Pinpoint the cell where the given text exists, returning its (x, y) midpoint coordinate. 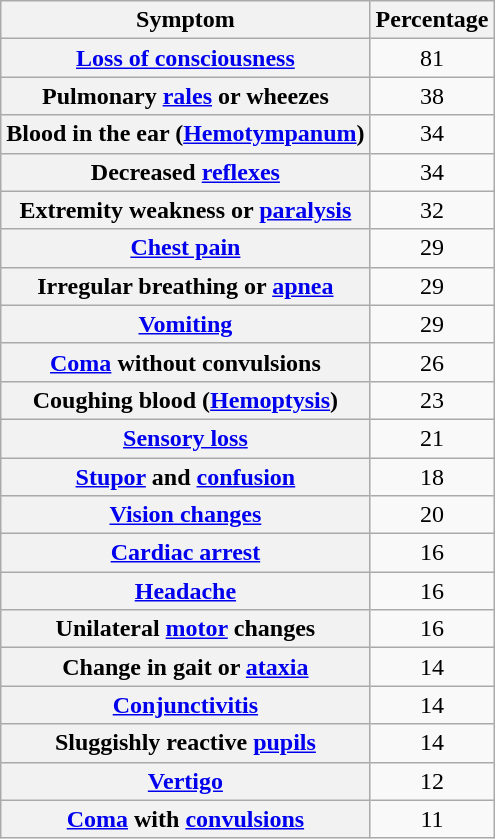
81 (432, 58)
Stupor and confusion (186, 477)
18 (432, 477)
Vertigo (186, 781)
Loss of consciousness (186, 58)
23 (432, 400)
Irregular breathing or apnea (186, 286)
Conjunctivitis (186, 705)
20 (432, 515)
Vision changes (186, 515)
Percentage (432, 20)
32 (432, 210)
Coughing blood (Hemoptysis) (186, 400)
26 (432, 362)
Change in gait or ataxia (186, 667)
Vomiting (186, 324)
Pulmonary rales or wheezes (186, 96)
Extremity weakness or paralysis (186, 210)
Sluggishly reactive pupils (186, 743)
Coma without convulsions (186, 362)
Headache (186, 591)
Cardiac arrest (186, 553)
Symptom (186, 20)
12 (432, 781)
21 (432, 438)
11 (432, 819)
Chest pain (186, 248)
Decreased reflexes (186, 172)
Sensory loss (186, 438)
38 (432, 96)
Coma with convulsions (186, 819)
Blood in the ear (Hemotympanum) (186, 134)
Unilateral motor changes (186, 629)
